Output the [x, y] coordinate of the center of the cell containing the given text.  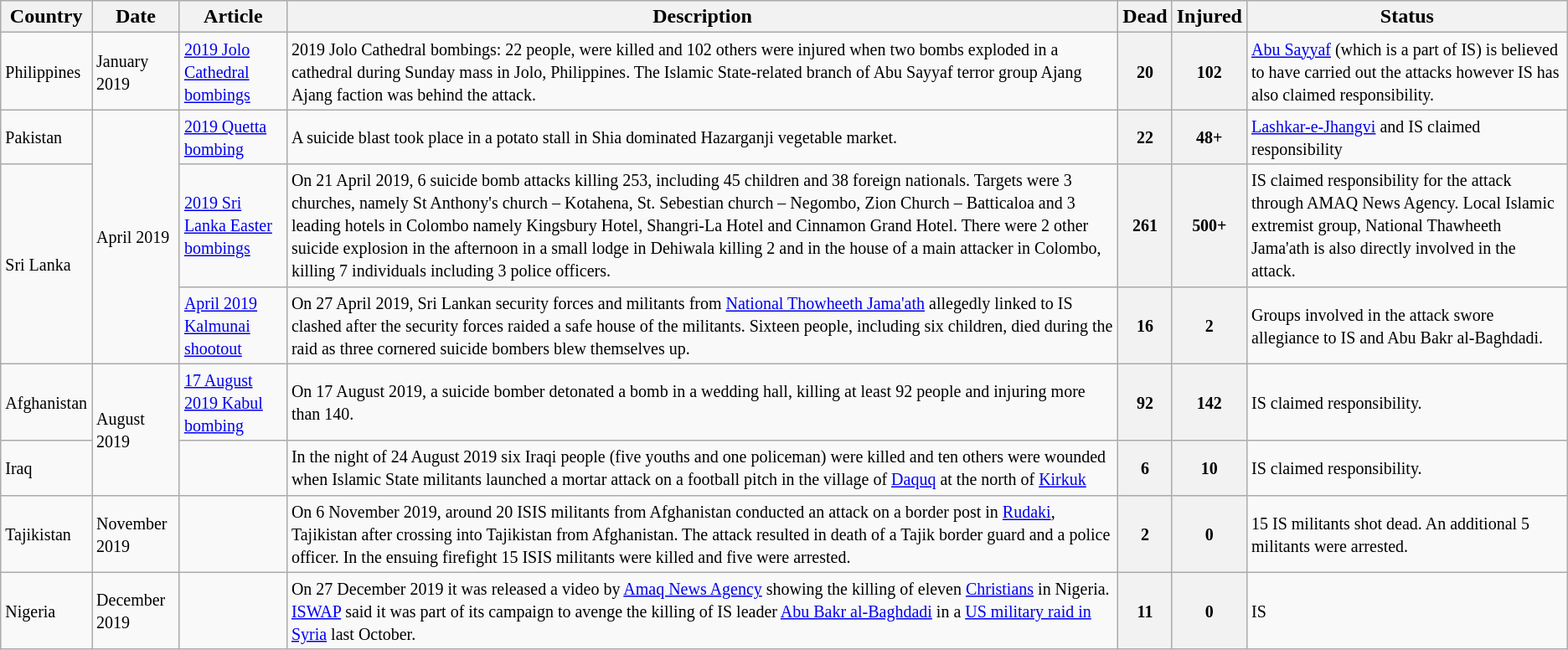
Nigeria [47, 611]
92 [1145, 402]
Pakistan [47, 137]
April 2019 Kalmunai shootout [233, 325]
2019 Sri Lanka Easter bombings [233, 225]
IS [1407, 611]
6 [1145, 467]
11 [1145, 611]
2019 Quetta bombing [233, 137]
17 August 2019 Kabul bombing [233, 402]
Sri Lanka [47, 264]
Tajikistan [47, 534]
Country [47, 17]
Abu Sayyaf (which is a part of IS) is believed to have carried out the attacks however IS has also claimed responsibility. [1407, 71]
10 [1210, 467]
20 [1145, 71]
Dead [1145, 17]
Afghanistan [47, 402]
April 2019 [136, 236]
16 [1145, 325]
December 2019 [136, 611]
On 17 August 2019, a suicide bomber detonated a bomb in a wedding hall, killing at least 92 people and injuring more than 140. [702, 402]
November 2019 [136, 534]
Injured [1210, 17]
2019 Jolo Cathedral bombings [233, 71]
A suicide blast took place in a potato stall in Shia dominated Hazarganji vegetable market. [702, 137]
142 [1210, 402]
15 IS militants shot dead. An additional 5 militants were arrested. [1407, 534]
January2019 [136, 71]
August 2019 [136, 429]
Philippines [47, 71]
261 [1145, 225]
Article [233, 17]
Status [1407, 17]
48+ [1210, 137]
Groups involved in the attack swore allegiance to IS and Abu Bakr al-Baghdadi. [1407, 325]
Iraq [47, 467]
102 [1210, 71]
22 [1145, 137]
Lashkar-e-Jhangvi and IS claimed responsibility [1407, 137]
Date [136, 17]
500+ [1210, 225]
Description [702, 17]
